From the cell containing the given text, extract its center point as [X, Y] coordinate. 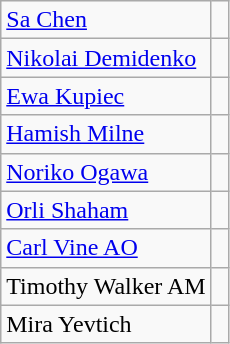
Sa Chen [106, 20]
Orli Shaham [106, 210]
Timothy Walker AM [106, 286]
Carl Vine AO [106, 248]
Mira Yevtich [106, 324]
Noriko Ogawa [106, 172]
Ewa Kupiec [106, 96]
Nikolai Demidenko [106, 58]
Hamish Milne [106, 134]
